Capture the cell that displays the provided text and extract its (x, y) central coordinate. 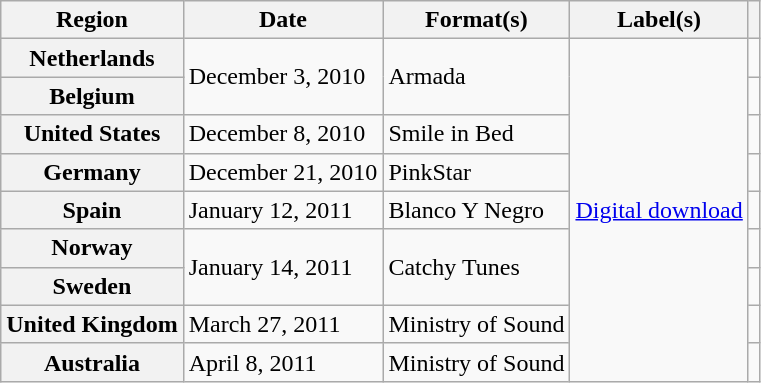
Germany (92, 172)
Date (283, 20)
PinkStar (476, 172)
Spain (92, 210)
Australia (92, 362)
Blanco Y Negro (476, 210)
Smile in Bed (476, 134)
Sweden (92, 286)
December 3, 2010 (283, 77)
Label(s) (659, 20)
January 12, 2011 (283, 210)
Armada (476, 77)
Digital download (659, 210)
December 21, 2010 (283, 172)
Catchy Tunes (476, 267)
Region (92, 20)
December 8, 2010 (283, 134)
January 14, 2011 (283, 267)
March 27, 2011 (283, 324)
United States (92, 134)
Format(s) (476, 20)
Netherlands (92, 58)
April 8, 2011 (283, 362)
United Kingdom (92, 324)
Belgium (92, 96)
Norway (92, 248)
